Search for the cell housing the specified text and yield its [x, y] center coordinate. 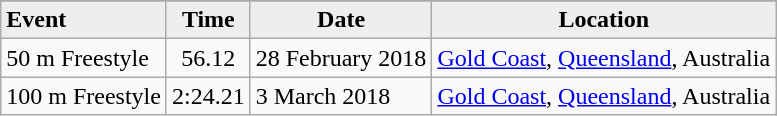
28 February 2018 [341, 58]
Location [604, 20]
Event [84, 20]
2:24.21 [208, 96]
3 March 2018 [341, 96]
50 m Freestyle [84, 58]
56.12 [208, 58]
100 m Freestyle [84, 96]
Time [208, 20]
Date [341, 20]
